Pinpoint the cell where the given text exists, returning its [X, Y] midpoint coordinate. 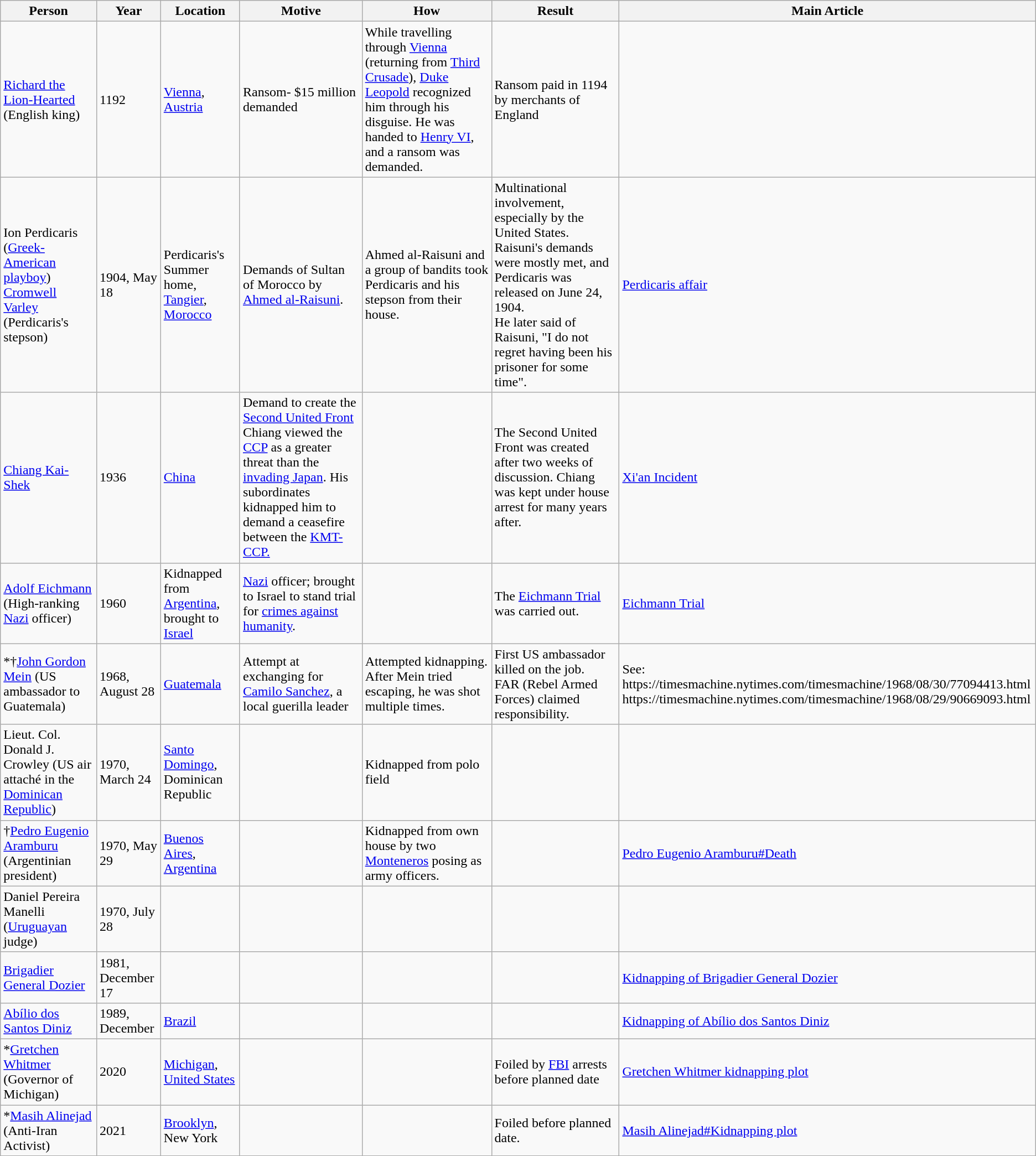
Attempted kidnapping. After Mein tried escaping, he was shot multiple times. [427, 684]
2021 [128, 1130]
Pedro Eugenio Aramburu#Death [827, 853]
Person [49, 11]
Xi'an Incident [827, 478]
Foiled before planned date. [556, 1130]
Kidnapping of Brigadier General Dozier [827, 977]
Foiled by FBI arrests before planned date [556, 1071]
Perdicaris's Summer home, Tangier, Morocco [200, 284]
1970, July 28 [128, 919]
1981, December 17 [128, 977]
*†John Gordon Mein (US ambassador to Guatemala) [49, 684]
Kidnapping of Abílio dos Santos Diniz [827, 1020]
1192 [128, 100]
Chiang Kai-Shek [49, 478]
Masih Alinejad#Kidnapping plot [827, 1130]
1904, May 18 [128, 284]
1970, March 24 [128, 773]
1960 [128, 603]
How [427, 11]
Gretchen Whitmer kidnapping plot [827, 1071]
Demands of Sultan of Morocco by Ahmed al-Raisuni. [301, 284]
1936 [128, 478]
Brigadier General Dozier [49, 977]
Perdicaris affair [827, 284]
Result [556, 11]
Main Article [827, 11]
Kidnapped from polo field [427, 773]
Location [200, 11]
Ransom paid in 1194 by merchants of England [556, 100]
Santo Domingo, Dominican Republic [200, 773]
Kidnapped from Argentina, brought to Israel [200, 603]
Eichmann Trial [827, 603]
Brooklyn, New York [200, 1130]
First US ambassador killed on the job.FAR (Rebel Armed Forces) claimed responsibility. [556, 684]
Daniel Pereira Manelli (Uruguayan judge) [49, 919]
Vienna, Austria [200, 100]
Ransom- $15 million demanded [301, 100]
*Gretchen Whitmer (Governor of Michigan) [49, 1071]
The Second United Front was created after two weeks of discussion. Chiang was kept under house arrest for many years after. [556, 478]
Attempt at exchanging for Camilo Sanchez, a local guerilla leader [301, 684]
See: https://timesmachine.nytimes.com/timesmachine/1968/08/30/77094413.htmlhttps://timesmachine.nytimes.com/timesmachine/1968/08/29/90669093.html [827, 684]
2020 [128, 1071]
Kidnapped from own house by two Monteneros posing as army officers. [427, 853]
The Eichmann Trial was carried out. [556, 603]
Ion Perdicaris (Greek-American playboy)Cromwell Varley (Perdicaris's stepson) [49, 284]
Richard the Lion-Hearted (English king) [49, 100]
1968, August 28 [128, 684]
*Masih Alinejad(Anti-Iran Activist) [49, 1130]
†Pedro Eugenio Aramburu (Argentinian president) [49, 853]
Nazi officer; brought to Israel to stand trial for crimes against humanity. [301, 603]
Adolf Eichmann (High-ranking Nazi officer) [49, 603]
Ahmed al-Raisuni and a group of bandits took Perdicaris and his stepson from their house. [427, 284]
Guatemala [200, 684]
Lieut. Col. Donald J. Crowley (US air attaché in the Dominican Republic) [49, 773]
Motive [301, 11]
Buenos Aires, Argentina [200, 853]
Brazil [200, 1020]
Abílio dos Santos Diniz [49, 1020]
1970, May 29 [128, 853]
1989, December [128, 1020]
Year [128, 11]
China [200, 478]
Michigan, United States [200, 1071]
